Find where the given text appears and provide that cell's center as (X, Y) coordinate. 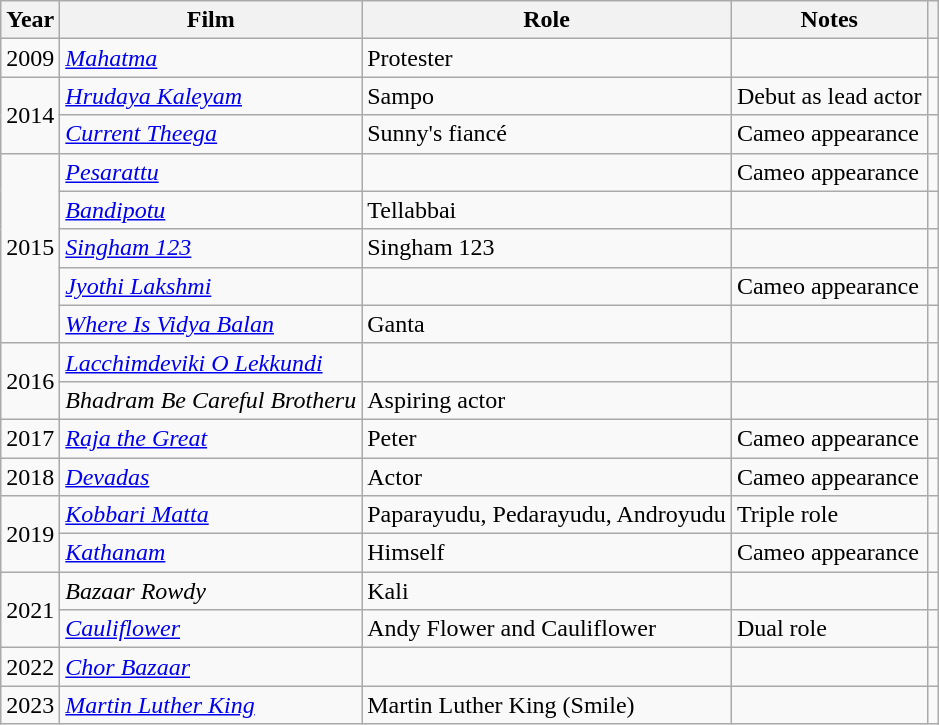
Pesarattu (211, 172)
Tellabbai (547, 210)
2014 (30, 115)
Cauliflower (211, 629)
2016 (30, 381)
Ganta (547, 324)
2019 (30, 534)
Jyothi Lakshmi (211, 286)
2022 (30, 667)
2023 (30, 705)
Debut as lead actor (829, 96)
Triple role (829, 515)
Mahatma (211, 58)
Aspiring actor (547, 400)
2017 (30, 438)
Paparayudu, Pedarayudu, Androyudu (547, 515)
Peter (547, 438)
Kali (547, 591)
Martin Luther King (Smile) (547, 705)
Year (30, 20)
Dual role (829, 629)
Actor (547, 477)
Devadas (211, 477)
Film (211, 20)
2009 (30, 58)
Kathanam (211, 553)
Lacchimdeviki O Lekkundi (211, 362)
Martin Luther King (211, 705)
Notes (829, 20)
Sunny's fiancé (547, 134)
Kobbari Matta (211, 515)
Himself (547, 553)
Current Theega (211, 134)
2015 (30, 248)
Chor Bazaar (211, 667)
Role (547, 20)
Bazaar Rowdy (211, 591)
2021 (30, 610)
Where Is Vidya Balan (211, 324)
Hrudaya Kaleyam (211, 96)
Protester (547, 58)
Sampo (547, 96)
2018 (30, 477)
Raja the Great (211, 438)
Bhadram Be Careful Brotheru (211, 400)
Andy Flower and Cauliflower (547, 629)
Bandipotu (211, 210)
